Provide the (x, y) coordinate of the cell's center where the given text is located.  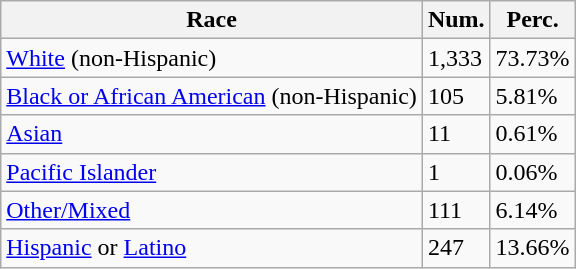
111 (456, 210)
Pacific Islander (212, 172)
73.73% (532, 58)
Race (212, 20)
Perc. (532, 20)
White (non-Hispanic) (212, 58)
5.81% (532, 96)
1 (456, 172)
13.66% (532, 248)
Hispanic or Latino (212, 248)
0.61% (532, 134)
Num. (456, 20)
Other/Mixed (212, 210)
11 (456, 134)
Black or African American (non-Hispanic) (212, 96)
105 (456, 96)
1,333 (456, 58)
Asian (212, 134)
6.14% (532, 210)
247 (456, 248)
0.06% (532, 172)
